Extract the (X, Y) coordinate from the center of the cell holding the provided text.  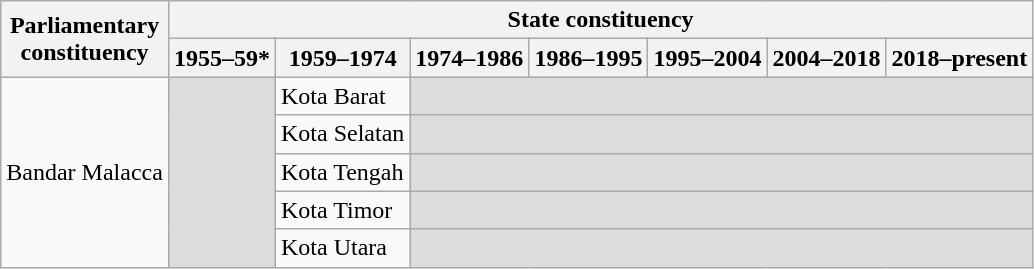
1986–1995 (588, 58)
Bandar Malacca (85, 172)
Kota Barat (342, 96)
2004–2018 (826, 58)
Parliamentaryconstituency (85, 39)
Kota Utara (342, 248)
1955–59* (222, 58)
2018–present (960, 58)
Kota Tengah (342, 172)
Kota Timor (342, 210)
1995–2004 (708, 58)
1974–1986 (470, 58)
1959–1974 (342, 58)
Kota Selatan (342, 134)
State constituency (600, 20)
